Return the (x, y) coordinate for the center point of the cell that contains the specified text.  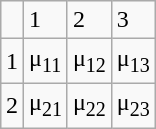
μ22 (89, 105)
μ13 (133, 61)
μ11 (45, 61)
μ12 (89, 61)
μ23 (133, 105)
3 (133, 20)
μ21 (45, 105)
